For the text-containing cell, return its midpoint in [x, y] coordinate format. 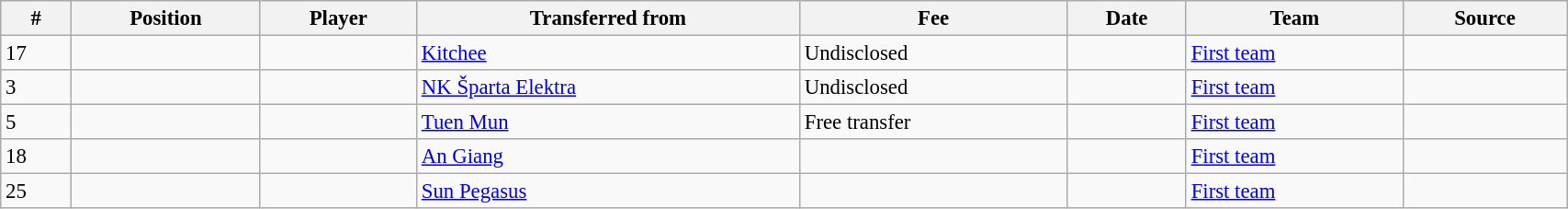
Player [338, 18]
3 [37, 87]
Kitchee [608, 53]
Tuen Mun [608, 122]
18 [37, 157]
Team [1294, 18]
An Giang [608, 157]
Date [1127, 18]
Position [165, 18]
17 [37, 53]
Transferred from [608, 18]
Source [1484, 18]
# [37, 18]
Fee [933, 18]
Sun Pegasus [608, 192]
NK Šparta Elektra [608, 87]
5 [37, 122]
Free transfer [933, 122]
25 [37, 192]
